Capture the cell that displays the provided text and extract its (x, y) central coordinate. 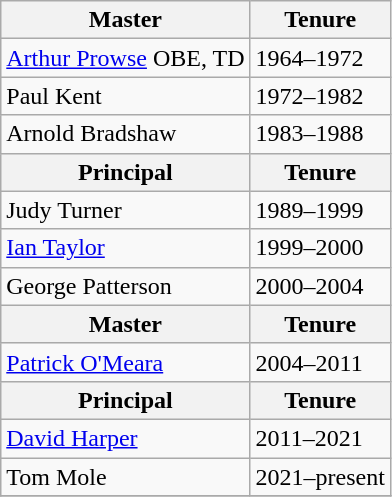
Arnold Bradshaw (126, 134)
1964–1972 (320, 58)
George Patterson (126, 286)
2021–present (320, 477)
Tom Mole (126, 477)
2000–2004 (320, 286)
1999–2000 (320, 248)
Paul Kent (126, 96)
1983–1988 (320, 134)
David Harper (126, 438)
Patrick O'Meara (126, 362)
2004–2011 (320, 362)
1989–1999 (320, 210)
Ian Taylor (126, 248)
2011–2021 (320, 438)
Judy Turner (126, 210)
1972–1982 (320, 96)
Arthur Prowse OBE, TD (126, 58)
